Locate the cell with the specified text and output its (x, y) center coordinate. 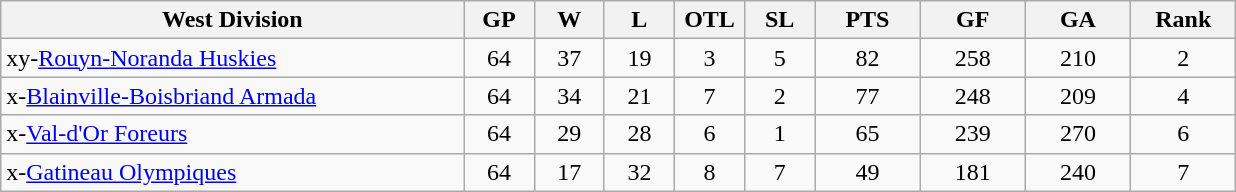
5 (780, 58)
x-Val-d'Or Foreurs (232, 134)
PTS (868, 20)
239 (972, 134)
270 (1078, 134)
SL (780, 20)
GA (1078, 20)
37 (569, 58)
Rank (1184, 20)
OTL (709, 20)
8 (709, 172)
19 (639, 58)
210 (1078, 58)
4 (1184, 96)
49 (868, 172)
x-Gatineau Olympiques (232, 172)
77 (868, 96)
3 (709, 58)
1 (780, 134)
65 (868, 134)
240 (1078, 172)
34 (569, 96)
248 (972, 96)
W (569, 20)
x-Blainville-Boisbriand Armada (232, 96)
GP (499, 20)
258 (972, 58)
32 (639, 172)
L (639, 20)
181 (972, 172)
GF (972, 20)
209 (1078, 96)
29 (569, 134)
21 (639, 96)
xy-Rouyn-Noranda Huskies (232, 58)
82 (868, 58)
28 (639, 134)
17 (569, 172)
West Division (232, 20)
